Output the [x, y] coordinate of the center of the cell containing the given text.  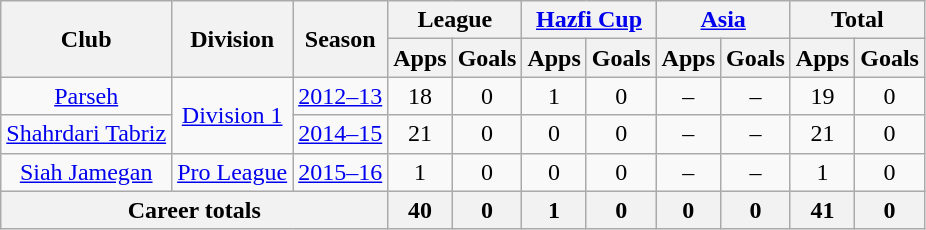
18 [420, 96]
2015–16 [340, 172]
Division 1 [232, 115]
Hazfi Cup [589, 20]
Siah Jamegan [86, 172]
Division [232, 39]
41 [822, 210]
Career totals [194, 210]
Total [857, 20]
2014–15 [340, 134]
Season [340, 39]
19 [822, 96]
Pro League [232, 172]
Shahrdari Tabriz [86, 134]
League [455, 20]
Club [86, 39]
Asia [723, 20]
40 [420, 210]
Parseh [86, 96]
2012–13 [340, 96]
